Scan for the cell matching the given text and deliver its (X, Y) coordinate at center. 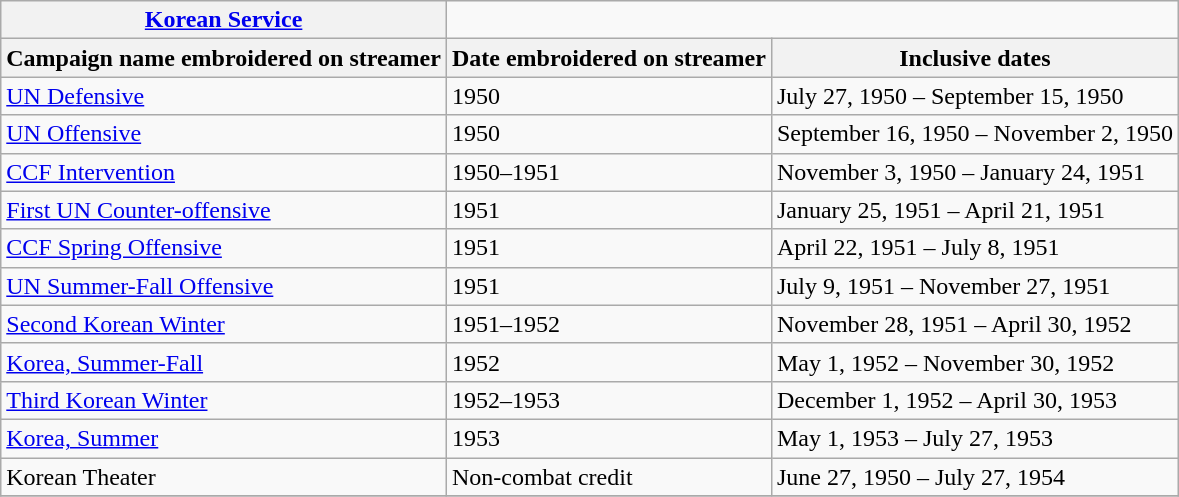
July 9, 1951 – November 27, 1951 (974, 286)
1952–1953 (608, 400)
May 1, 1952 – November 30, 1952 (974, 362)
Korean Theater (224, 477)
November 3, 1950 – January 24, 1951 (974, 172)
UN Summer-Fall Offensive (224, 286)
Korea, Summer (224, 438)
July 27, 1950 – September 15, 1950 (974, 96)
1951–1952 (608, 324)
Third Korean Winter (224, 400)
First UN Counter-offensive (224, 210)
April 22, 1951 – July 8, 1951 (974, 248)
Date embroidered on streamer (608, 58)
May 1, 1953 – July 27, 1953 (974, 438)
1953 (608, 438)
Inclusive dates (974, 58)
Campaign name embroidered on streamer (224, 58)
UN Defensive (224, 96)
CCF Spring Offensive (224, 248)
CCF Intervention (224, 172)
January 25, 1951 – April 21, 1951 (974, 210)
Non-combat credit (608, 477)
1952 (608, 362)
December 1, 1952 – April 30, 1953 (974, 400)
September 16, 1950 – November 2, 1950 (974, 134)
June 27, 1950 – July 27, 1954 (974, 477)
November 28, 1951 – April 30, 1952 (974, 324)
Korea, Summer-Fall (224, 362)
Korean Service (224, 20)
UN Offensive (224, 134)
Second Korean Winter (224, 324)
1950–1951 (608, 172)
